From the cell containing the given text, extract its center point as (x, y) coordinate. 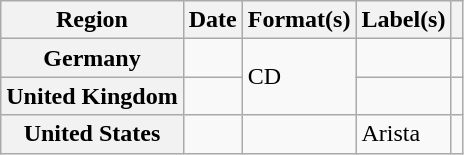
Germany (92, 58)
Date (212, 20)
United Kingdom (92, 96)
CD (299, 77)
United States (92, 134)
Region (92, 20)
Format(s) (299, 20)
Label(s) (404, 20)
Arista (404, 134)
